Scan for the cell matching the given text and deliver its (x, y) coordinate at center. 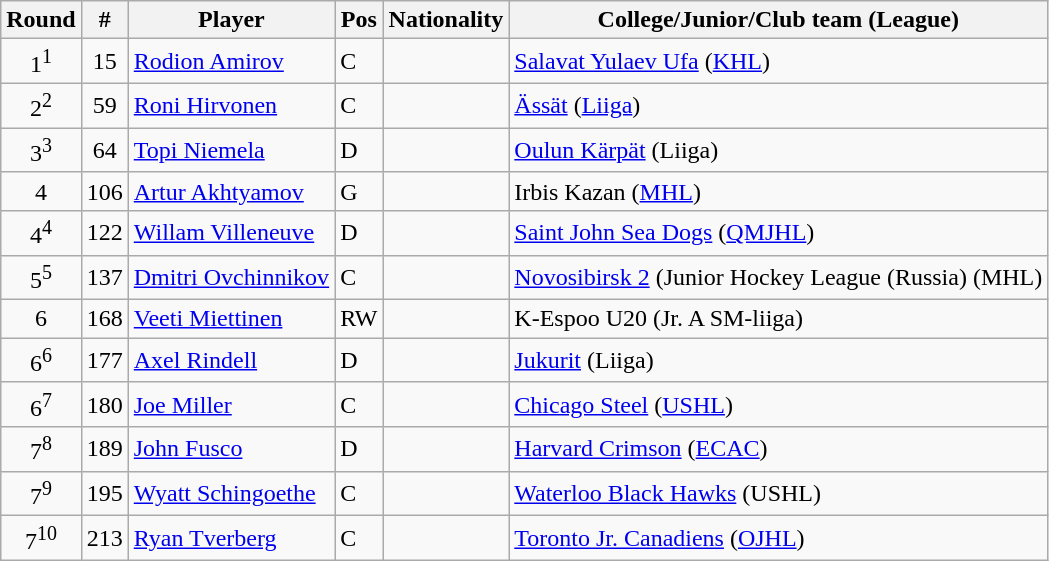
15 (104, 62)
Dmitri Ovchinnikov (231, 278)
67 (41, 404)
College/Junior/Club team (League) (778, 20)
# (104, 20)
122 (104, 234)
Wyatt Schingoethe (231, 494)
4 (41, 191)
78 (41, 450)
Oulun Kärpät (Liiga) (778, 150)
Chicago Steel (USHL) (778, 404)
Joe Miller (231, 404)
66 (41, 360)
55 (41, 278)
213 (104, 538)
44 (41, 234)
195 (104, 494)
Axel Rindell (231, 360)
Waterloo Black Hawks (USHL) (778, 494)
Player (231, 20)
Willam Villeneuve (231, 234)
Toronto Jr. Canadiens (OJHL) (778, 538)
22 (41, 106)
John Fusco (231, 450)
Novosibirsk 2 (Junior Hockey League (Russia) (MHL) (778, 278)
Saint John Sea Dogs (QMJHL) (778, 234)
Roni Hirvonen (231, 106)
168 (104, 319)
G (359, 191)
Topi Niemela (231, 150)
K-Espoo U20 (Jr. A SM-liiga) (778, 319)
11 (41, 62)
Veeti Miettinen (231, 319)
RW (359, 319)
106 (104, 191)
59 (104, 106)
6 (41, 319)
Pos (359, 20)
137 (104, 278)
710 (41, 538)
Rodion Amirov (231, 62)
Harvard Crimson (ECAC) (778, 450)
Salavat Yulaev Ufa (KHL) (778, 62)
64 (104, 150)
Round (41, 20)
Jukurit (Liiga) (778, 360)
180 (104, 404)
79 (41, 494)
Irbis Kazan (MHL) (778, 191)
189 (104, 450)
Nationality (446, 20)
33 (41, 150)
Artur Akhtyamov (231, 191)
Ryan Tverberg (231, 538)
177 (104, 360)
Ässät (Liiga) (778, 106)
